From the cell containing the given text, extract its center point as (x, y) coordinate. 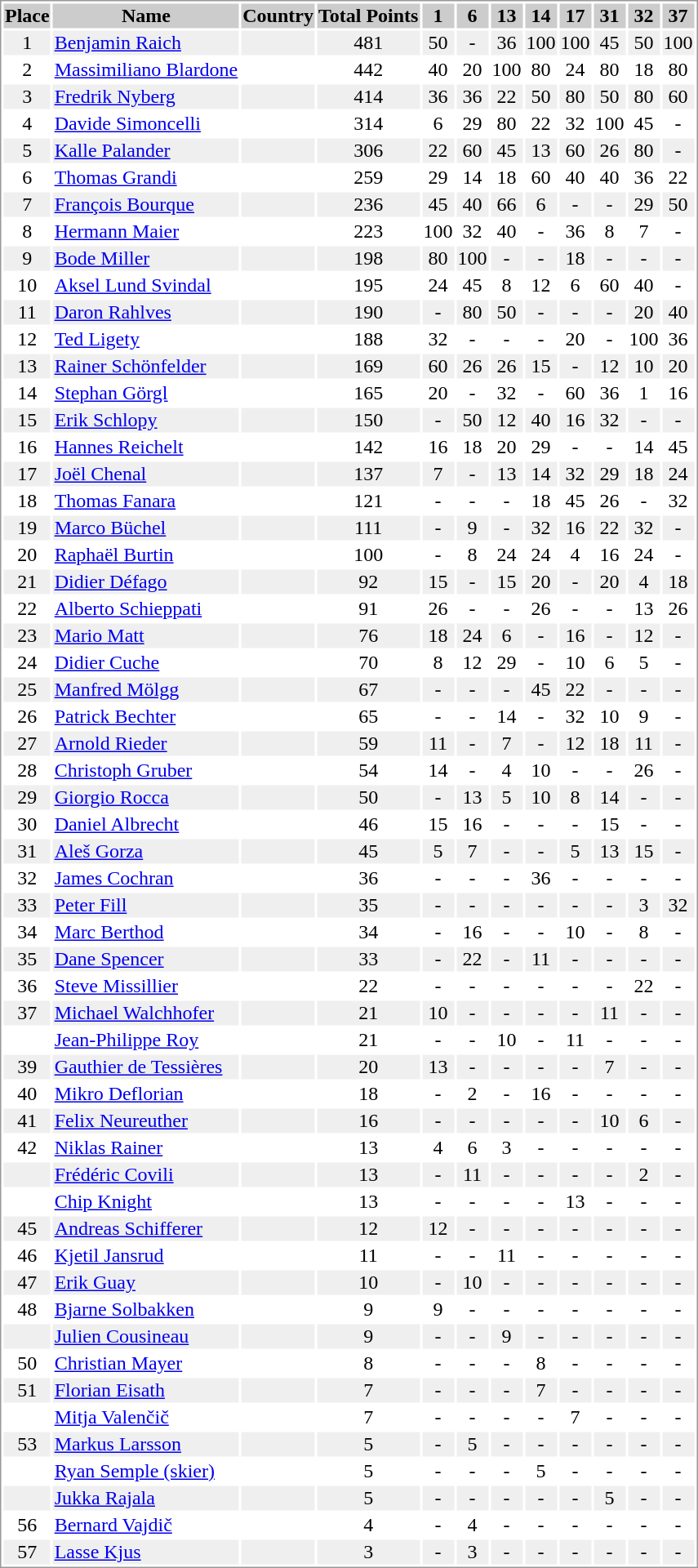
Peter Fill (146, 906)
Stephan Görgl (146, 393)
91 (367, 608)
Marc Berthod (146, 932)
142 (367, 447)
Arnold Rieder (146, 744)
Mario Matt (146, 636)
306 (367, 151)
Bode Miller (146, 259)
65 (367, 716)
259 (367, 177)
19 (27, 528)
Raphaël Burtin (146, 555)
Didier Défago (146, 582)
Kalle Palander (146, 151)
39 (27, 1067)
54 (367, 770)
481 (367, 43)
Aksel Lund Svindal (146, 285)
Alberto Schieppati (146, 608)
66 (506, 205)
41 (27, 1121)
Hermann Maier (146, 231)
Thomas Grandi (146, 177)
Christian Mayer (146, 1363)
Florian Eisath (146, 1391)
67 (367, 690)
Davide Simoncelli (146, 123)
414 (367, 97)
Daron Rahlves (146, 313)
236 (367, 205)
Bernard Vajdič (146, 1525)
Jean-Philippe Roy (146, 1040)
190 (367, 313)
92 (367, 582)
Didier Cuche (146, 662)
76 (367, 636)
Julien Cousineau (146, 1337)
Joël Chenal (146, 474)
Rainer Schönfelder (146, 367)
150 (367, 421)
51 (27, 1391)
Hannes Reichelt (146, 447)
53 (27, 1445)
Marco Büchel (146, 528)
Total Points (367, 16)
Manfred Mölgg (146, 690)
23 (27, 636)
James Cochran (146, 878)
Bjarne Solbakken (146, 1309)
Ted Ligety (146, 339)
28 (27, 770)
Benjamin Raich (146, 43)
Chip Knight (146, 1201)
165 (367, 393)
Steve Missillier (146, 986)
Andreas Schifferer (146, 1229)
Country (278, 16)
27 (27, 744)
Mikro Deflorian (146, 1094)
111 (367, 528)
Niklas Rainer (146, 1147)
25 (27, 690)
Jukka Rajala (146, 1499)
Dane Spencer (146, 960)
59 (367, 744)
Fredrik Nyberg (146, 97)
Frédéric Covili (146, 1175)
Massimiliano Blardone (146, 69)
Markus Larsson (146, 1445)
56 (27, 1525)
188 (367, 339)
Felix Neureuther (146, 1121)
Ryan Semple (skier) (146, 1471)
Kjetil Jansrud (146, 1255)
Michael Walchhofer (146, 1013)
Christoph Gruber (146, 770)
169 (367, 367)
Giorgio Rocca (146, 798)
Mitja Valenčič (146, 1417)
198 (367, 259)
Daniel Albrecht (146, 824)
30 (27, 824)
223 (367, 231)
Aleš Gorza (146, 852)
François Bourque (146, 205)
47 (27, 1283)
137 (367, 474)
Lasse Kjus (146, 1552)
48 (27, 1309)
195 (367, 285)
314 (367, 123)
442 (367, 69)
Patrick Bechter (146, 716)
121 (367, 501)
57 (27, 1552)
Erik Schlopy (146, 421)
Name (146, 16)
Thomas Fanara (146, 501)
Gauthier de Tessières (146, 1067)
42 (27, 1147)
Place (27, 16)
70 (367, 662)
Erik Guay (146, 1283)
